Provide the (x, y) coordinate of the cell's center where the given text is located.  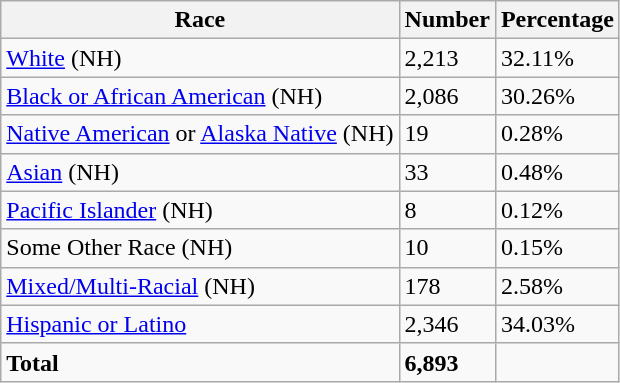
Total (200, 362)
0.48% (557, 172)
33 (447, 172)
Asian (NH) (200, 172)
0.12% (557, 210)
2,213 (447, 58)
Race (200, 20)
0.28% (557, 134)
Mixed/Multi-Racial (NH) (200, 286)
178 (447, 286)
30.26% (557, 96)
32.11% (557, 58)
2,086 (447, 96)
2.58% (557, 286)
Percentage (557, 20)
Hispanic or Latino (200, 324)
8 (447, 210)
6,893 (447, 362)
2,346 (447, 324)
Native American or Alaska Native (NH) (200, 134)
Black or African American (NH) (200, 96)
White (NH) (200, 58)
0.15% (557, 248)
Number (447, 20)
19 (447, 134)
Pacific Islander (NH) (200, 210)
Some Other Race (NH) (200, 248)
34.03% (557, 324)
10 (447, 248)
